Output the [x, y] coordinate of the center of the cell containing the given text.  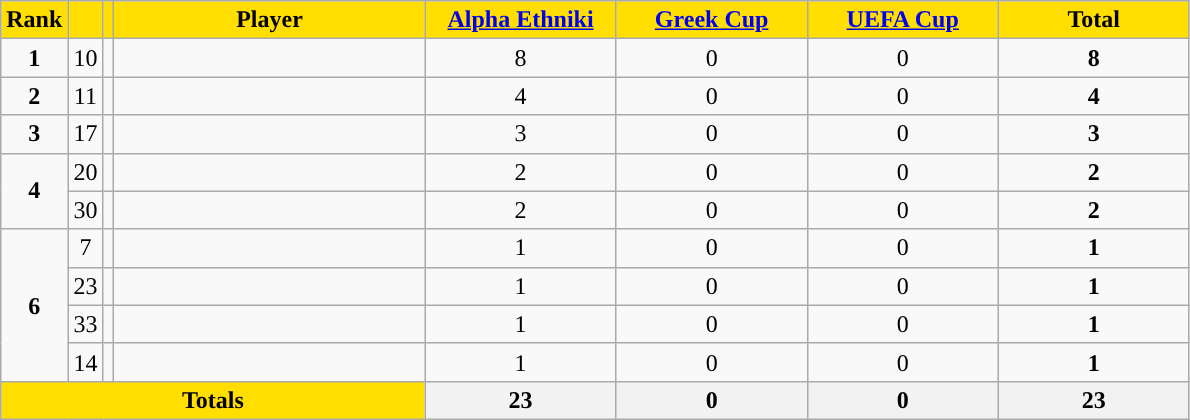
Rank [34, 20]
6 [34, 305]
Player [270, 20]
7 [86, 248]
UEFA Cup [902, 20]
30 [86, 210]
Totals [213, 400]
11 [86, 96]
10 [86, 58]
33 [86, 324]
Alpha Ethniki [520, 20]
Greek Cup [712, 20]
20 [86, 172]
14 [86, 362]
Total [1094, 20]
17 [86, 134]
